Identify which cell holds the provided text, then report its (X, Y) central coordinate. 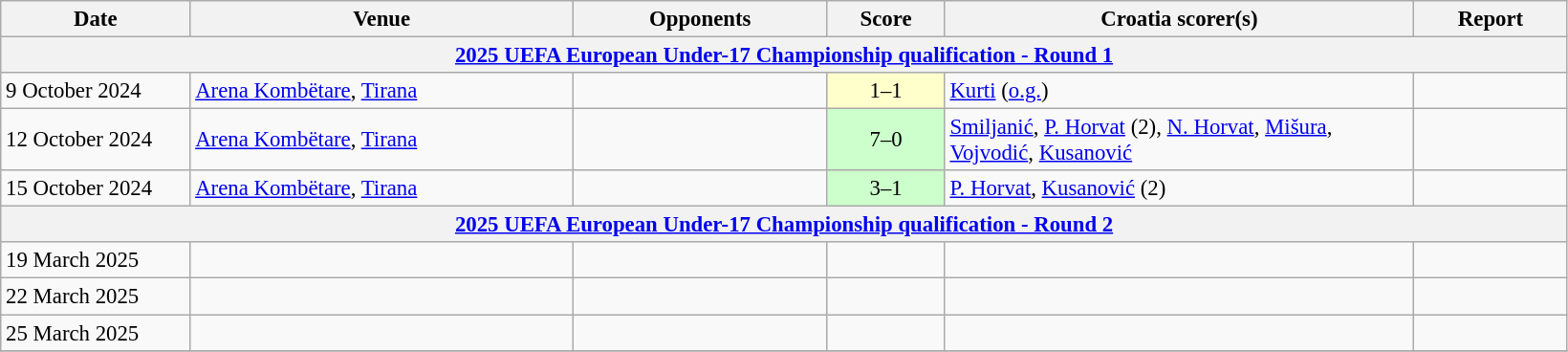
Kurti (o.g.) (1180, 91)
15 October 2024 (96, 188)
9 October 2024 (96, 91)
19 March 2025 (96, 261)
25 March 2025 (96, 333)
Smiljanić, P. Horvat (2), N. Horvat, Mišura, Vojvodić, Kusanović (1180, 140)
7–0 (885, 140)
Opponents (700, 19)
Croatia scorer(s) (1180, 19)
Score (885, 19)
2025 UEFA European Under-17 Championship qualification - Round 2 (784, 225)
3–1 (885, 188)
1–1 (885, 91)
12 October 2024 (96, 140)
Date (96, 19)
22 March 2025 (96, 297)
2025 UEFA European Under-17 Championship qualification - Round 1 (784, 55)
P. Horvat, Kusanović (2) (1180, 188)
Report (1492, 19)
Venue (382, 19)
